For the text-containing cell, return its midpoint in (x, y) coordinate format. 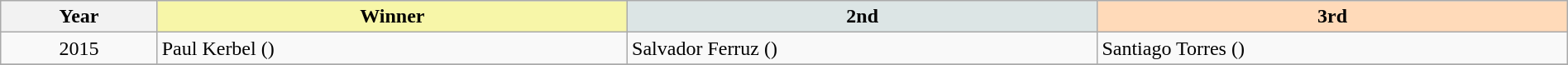
2015 (79, 48)
2nd (863, 17)
Year (79, 17)
Winner (392, 17)
3rd (1332, 17)
Salvador Ferruz () (863, 48)
Santiago Torres () (1332, 48)
Paul Kerbel () (392, 48)
